Detect which cell encompasses the target text, then output its [X, Y] center coordinate. 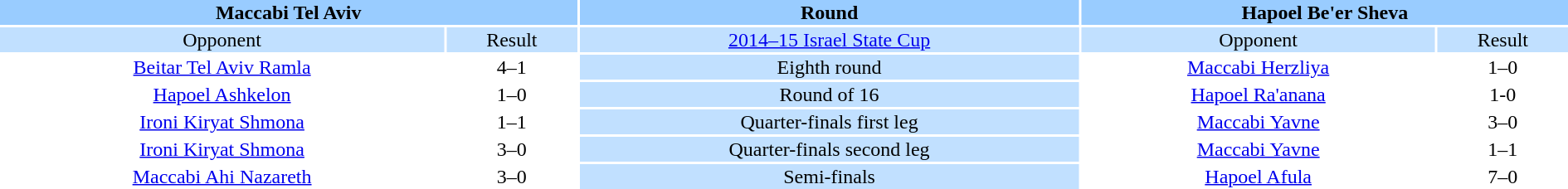
Maccabi Tel Aviv [289, 12]
Round of 16 [829, 94]
Maccabi Ahi Nazareth [222, 177]
Beitar Tel Aviv Ramla [222, 67]
7–0 [1503, 177]
Eighth round [829, 67]
Round [829, 12]
2014–15 Israel State Cup [829, 40]
Hapoel Ashkelon [222, 94]
Semi-finals [829, 177]
Hapoel Ra'anana [1259, 94]
Quarter-finals first leg [829, 122]
Quarter-finals second leg [829, 149]
1-0 [1503, 94]
Hapoel Be'er Sheva [1325, 12]
Hapoel Afula [1259, 177]
4–1 [511, 67]
Maccabi Herzliya [1259, 67]
